Extract the [x, y] coordinate from the center of the cell holding the provided text.  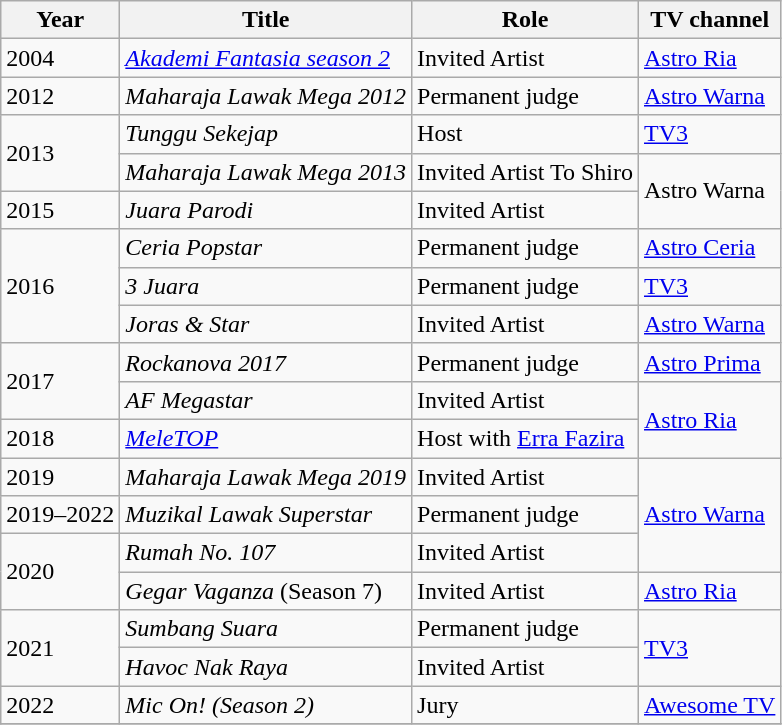
MeleTOP [266, 438]
2020 [60, 572]
Maharaja Lawak Mega 2013 [266, 172]
Akademi Fantasia season 2 [266, 58]
Mic On! (Season 2) [266, 705]
Rockanova 2017 [266, 362]
Awesome TV [709, 705]
Role [526, 20]
Host with Erra Fazira [526, 438]
Tunggu Sekejap [266, 134]
2004 [60, 58]
Maharaja Lawak Mega 2012 [266, 96]
2017 [60, 381]
2012 [60, 96]
Astro Prima [709, 362]
Host [526, 134]
2019 [60, 477]
Ceria Popstar [266, 248]
3 Juara [266, 286]
Juara Parodi [266, 210]
Gegar Vaganza (Season 7) [266, 591]
Rumah No. 107 [266, 553]
2013 [60, 153]
Jury [526, 705]
Year [60, 20]
Muzikal Lawak Superstar [266, 515]
Sumbang Suara [266, 629]
2019–2022 [60, 515]
2021 [60, 648]
2016 [60, 286]
2015 [60, 210]
2018 [60, 438]
Astro Ceria [709, 248]
Invited Artist To Shiro [526, 172]
TV channel [709, 20]
AF Megastar [266, 400]
Title [266, 20]
Joras & Star [266, 324]
2022 [60, 705]
Havoc Nak Raya [266, 667]
Maharaja Lawak Mega 2019 [266, 477]
